Scan for the cell matching the given text and deliver its [X, Y] coordinate at center. 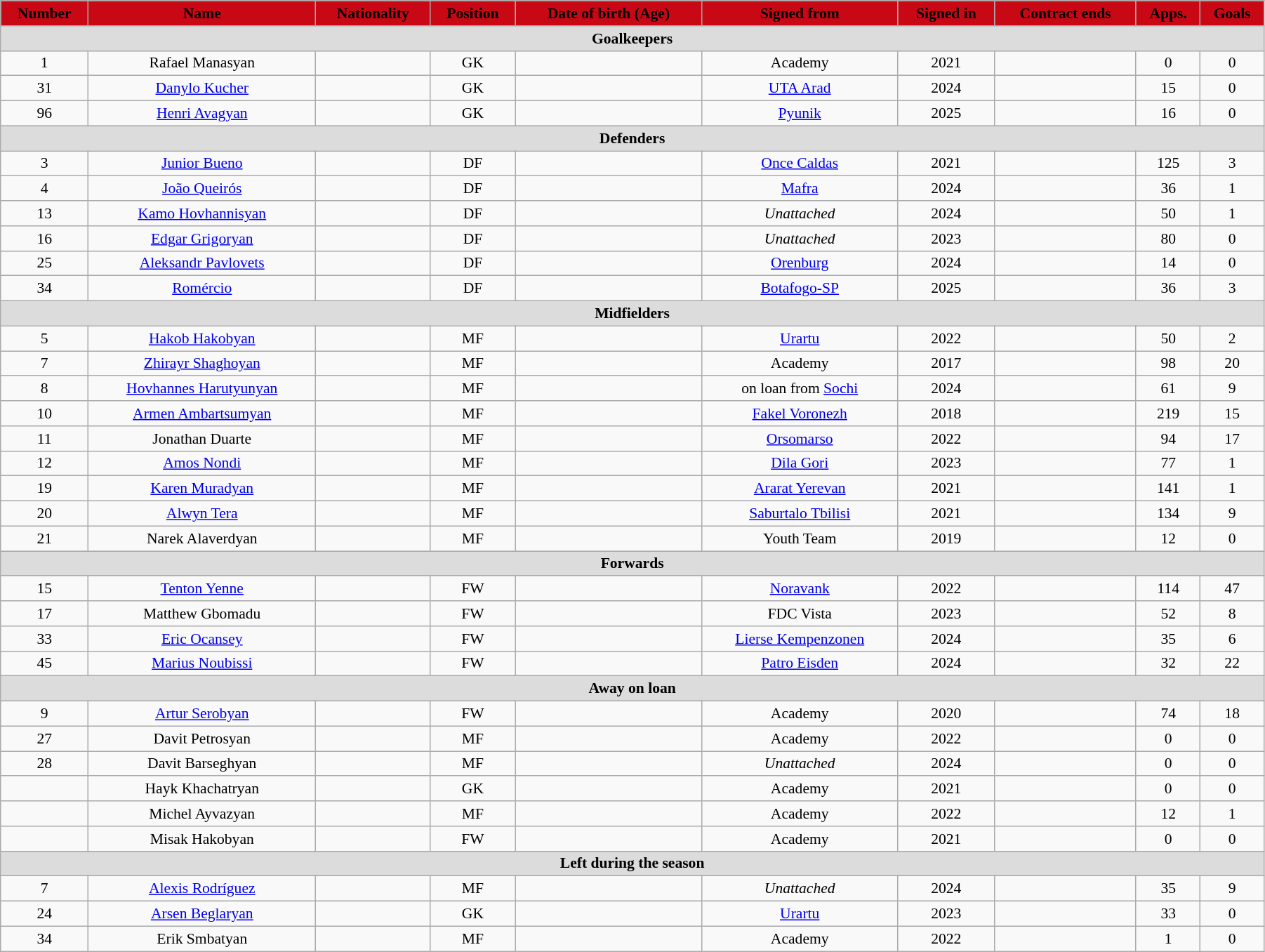
2019 [946, 538]
Henri Avagyan [202, 114]
28 [45, 764]
Michel Ayvazyan [202, 814]
2 [1233, 338]
Contract ends [1066, 13]
10 [45, 414]
Youth Team [800, 538]
Name [202, 13]
Davit Petrosyan [202, 739]
Goals [1233, 13]
114 [1168, 589]
Eric Ocansey [202, 639]
125 [1168, 164]
Date of birth (Age) [608, 13]
Apps. [1168, 13]
141 [1168, 489]
Away on loan [632, 689]
2020 [946, 714]
11 [45, 439]
Rafael Manasyan [202, 63]
Patro Eisden [800, 663]
Junior Bueno [202, 164]
Hayk Khachatryan [202, 789]
Noravank [800, 589]
Matthew Gbomadu [202, 614]
Pyunik [800, 114]
52 [1168, 614]
Danylo Kucher [202, 88]
Ararat Yerevan [800, 489]
Alexis Rodríguez [202, 889]
Arsen Beglaryan [202, 914]
Forwards [632, 564]
Jonathan Duarte [202, 439]
Hakob Hakobyan [202, 338]
João Queirós [202, 189]
2017 [946, 364]
Tenton Yenne [202, 589]
Once Caldas [800, 164]
80 [1168, 239]
77 [1168, 463]
24 [45, 914]
Orsomarso [800, 439]
47 [1233, 589]
Misak Hakobyan [202, 839]
61 [1168, 389]
5 [45, 338]
134 [1168, 514]
219 [1168, 414]
96 [45, 114]
Orenburg [800, 263]
Aleksandr Pavlovets [202, 263]
Artur Serobyan [202, 714]
Number [45, 13]
Lierse Kempenzonen [800, 639]
Fakel Voronezh [800, 414]
4 [45, 189]
Botafogo-SP [800, 289]
Edgar Grigoryan [202, 239]
27 [45, 739]
22 [1233, 663]
on loan from Sochi [800, 389]
Alwyn Tera [202, 514]
Karen Muradyan [202, 489]
31 [45, 88]
Position [473, 13]
Davit Barseghyan [202, 764]
Armen Ambartsumyan [202, 414]
18 [1233, 714]
Goalkeepers [632, 39]
45 [45, 663]
Signed from [800, 13]
Defenders [632, 138]
Narek Alaverdyan [202, 538]
25 [45, 263]
Left during the season [632, 864]
Marius Noubissi [202, 663]
Mafra [800, 189]
94 [1168, 439]
Nationality [373, 13]
98 [1168, 364]
21 [45, 538]
2018 [946, 414]
Signed in [946, 13]
14 [1168, 263]
74 [1168, 714]
Romércio [202, 289]
Midfielders [632, 314]
UTA Arad [800, 88]
13 [45, 213]
Zhirayr Shaghoyan [202, 364]
FDC Vista [800, 614]
Amos Nondi [202, 463]
Hovhannes Harutyunyan [202, 389]
32 [1168, 663]
Erik Smbatyan [202, 939]
Kamo Hovhannisyan [202, 213]
Saburtalo Tbilisi [800, 514]
19 [45, 489]
Dila Gori [800, 463]
6 [1233, 639]
